Output the (X, Y) coordinate of the center of the cell containing the given text.  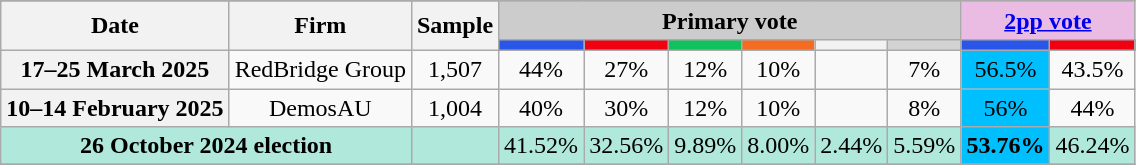
8.00% (778, 146)
17–25 March 2025 (115, 69)
41.52% (542, 146)
Primary vote (730, 20)
27% (626, 69)
40% (542, 108)
56% (1006, 108)
RedBridge Group (320, 69)
30% (626, 108)
8% (924, 108)
7% (924, 69)
46.24% (1092, 146)
1,004 (454, 108)
Sample (454, 26)
32.56% (626, 146)
Firm (320, 26)
Date (115, 26)
9.89% (706, 146)
2.44% (852, 146)
26 October 2024 election (206, 146)
10–14 February 2025 (115, 108)
53.76% (1006, 146)
2pp vote (1048, 20)
43.5% (1092, 69)
5.59% (924, 146)
1,507 (454, 69)
56.5% (1006, 69)
DemosAU (320, 108)
